Determine the (x, y) coordinate at the center of the cell enclosing the given text.  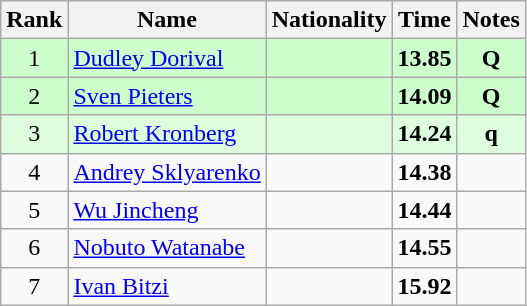
14.55 (424, 248)
Nobuto Watanabe (167, 248)
4 (34, 172)
Ivan Bitzi (167, 286)
14.38 (424, 172)
14.44 (424, 210)
7 (34, 286)
14.09 (424, 96)
15.92 (424, 286)
Name (167, 20)
Notes (491, 20)
Andrey Sklyarenko (167, 172)
Robert Kronberg (167, 134)
2 (34, 96)
q (491, 134)
Sven Pieters (167, 96)
13.85 (424, 58)
Time (424, 20)
3 (34, 134)
5 (34, 210)
1 (34, 58)
Nationality (329, 20)
14.24 (424, 134)
Rank (34, 20)
6 (34, 248)
Dudley Dorival (167, 58)
Wu Jincheng (167, 210)
